Search for the cell housing the specified text and yield its [x, y] center coordinate. 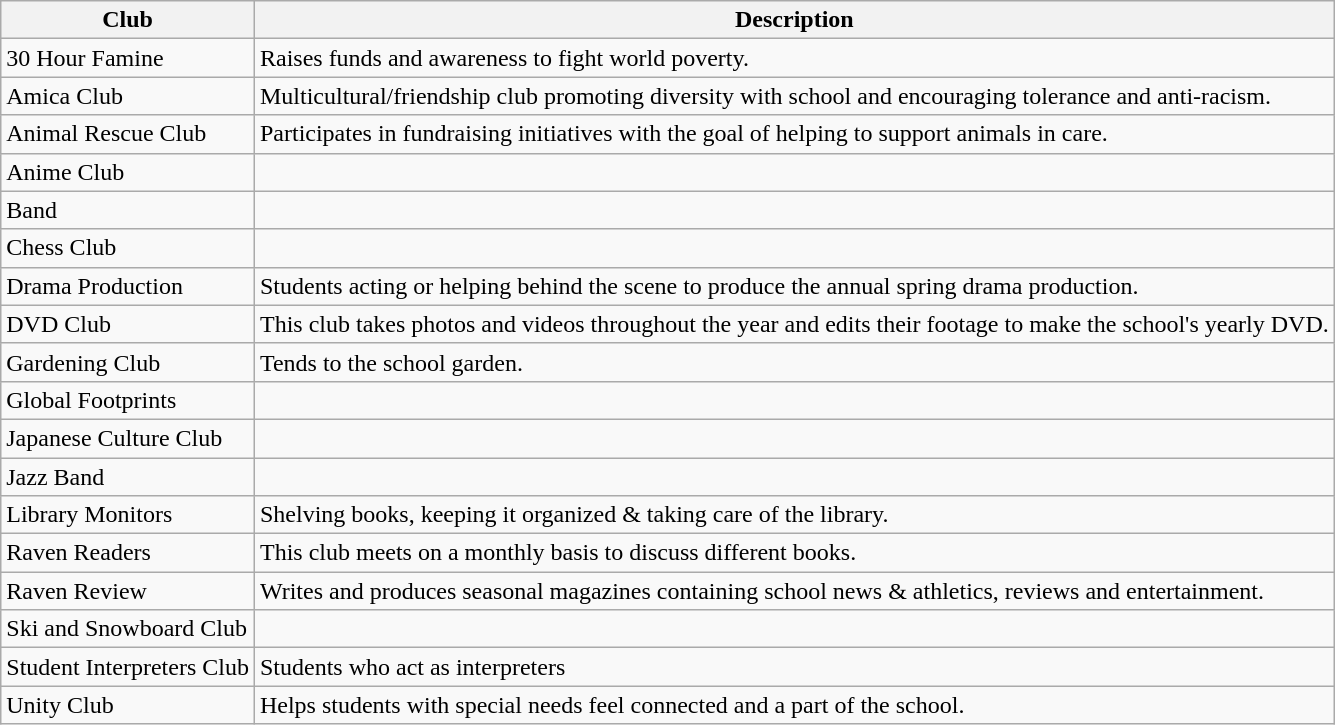
Amica Club [128, 96]
Students who act as interpreters [794, 667]
Club [128, 20]
Library Monitors [128, 515]
Students acting or helping behind the scene to produce the annual spring drama production. [794, 286]
Writes and produces seasonal magazines containing school news & athletics, reviews and entertainment. [794, 591]
Shelving books, keeping it organized & taking care of the library. [794, 515]
Raises funds and awareness to fight world poverty. [794, 58]
Multicultural/friendship club promoting diversity with school and encouraging tolerance and anti-racism. [794, 96]
Band [128, 210]
Jazz Band [128, 477]
Ski and Snowboard Club [128, 629]
Helps students with special needs feel connected and a part of the school. [794, 705]
Student Interpreters Club [128, 667]
30 Hour Famine [128, 58]
Animal Rescue Club [128, 134]
Drama Production [128, 286]
Description [794, 20]
Japanese Culture Club [128, 438]
Anime Club [128, 172]
Participates in fundraising initiatives with the goal of helping to support animals in care. [794, 134]
Gardening Club [128, 362]
Global Footprints [128, 400]
Unity Club [128, 705]
Raven Review [128, 591]
Chess Club [128, 248]
Tends to the school garden. [794, 362]
This club takes photos and videos throughout the year and edits their footage to make the school's yearly DVD. [794, 324]
This club meets on a monthly basis to discuss different books. [794, 553]
Raven Readers [128, 553]
DVD Club [128, 324]
